Pinpoint the cell where the given text exists, returning its (X, Y) midpoint coordinate. 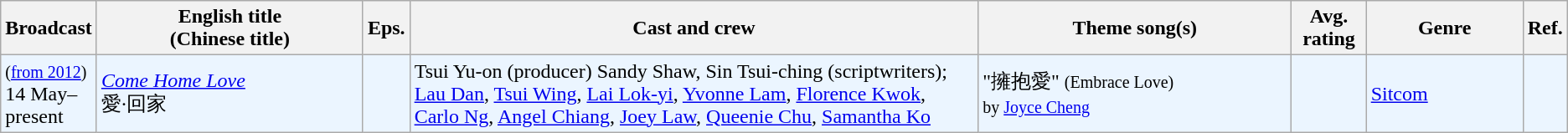
Cast and crew (694, 28)
Theme song(s) (1135, 28)
Ref. (1545, 28)
Avg. rating (1328, 28)
Sitcom (1444, 94)
Broadcast (49, 28)
Genre (1444, 28)
Eps. (386, 28)
(from 2012)14 May–present (49, 94)
"擁抱愛" (Embrace Love)by Joyce Cheng (1135, 94)
English title (Chinese title) (230, 28)
Come Home Love愛·回家 (230, 94)
